Capture the cell that displays the provided text and extract its [X, Y] central coordinate. 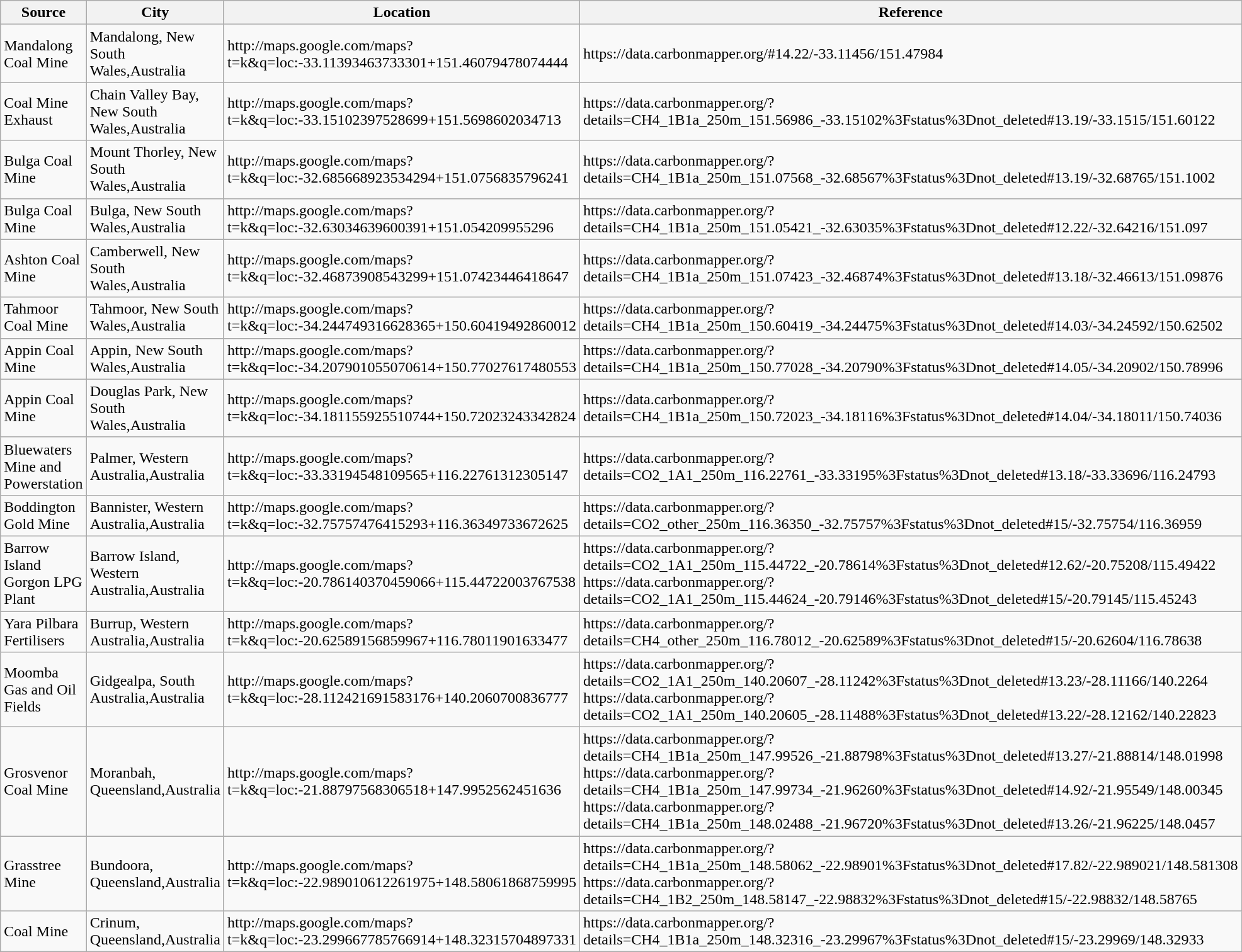
Barrow Island, Western Australia,Australia [155, 573]
Moomba Gas and Oil Fields [43, 690]
Mandalong, New South Wales,Australia [155, 54]
http://maps.google.com/maps?t=k&q=loc:-33.15102397528699+151.5698602034713 [402, 111]
http://maps.google.com/maps?t=k&q=loc:-34.207901055070614+150.77027617480553 [402, 359]
City [155, 13]
http://maps.google.com/maps?t=k&q=loc:-22.989010612261975+148.58061868759995 [402, 874]
Chain Valley Bay, New South Wales,Australia [155, 111]
Tahmoor, New South Wales,Australia [155, 317]
Appin, New South Wales,Australia [155, 359]
Location [402, 13]
Barrow Island Gorgon LPG Plant [43, 573]
Grasstree Mine [43, 874]
http://maps.google.com/maps?t=k&q=loc:-28.112421691583176+140.2060700836777 [402, 690]
Moranbah, Queensland,Australia [155, 782]
https://data.carbonmapper.org/?details=CH4_1B1a_250m_150.77028_-34.20790%3Fstatus%3Dnot_deleted#14.05/-34.20902/150.78996 [911, 359]
Gidgealpa, South Australia,Australia [155, 690]
http://maps.google.com/maps?t=k&q=loc:-21.88797568306518+147.9952562451636 [402, 782]
Coal Mine [43, 932]
Mount Thorley, New South Wales,Australia [155, 169]
http://maps.google.com/maps?t=k&q=loc:-32.46873908543299+151.07423446418647 [402, 268]
https://data.carbonmapper.org/?details=CH4_1B1a_250m_148.32316_-23.29967%3Fstatus%3Dnot_deleted#15/-23.29969/148.32933 [911, 932]
Grosvenor Coal Mine [43, 782]
https://data.carbonmapper.org/?details=CH4_1B1a_250m_150.60419_-34.24475%3Fstatus%3Dnot_deleted#14.03/-34.24592/150.62502 [911, 317]
http://maps.google.com/maps?t=k&q=loc:-34.244749316628365+150.60419492860012 [402, 317]
Reference [911, 13]
Bluewaters Mine and Powerstation [43, 466]
http://maps.google.com/maps?t=k&q=loc:-20.786140370459066+115.44722003767538 [402, 573]
Boddington Gold Mine [43, 515]
https://data.carbonmapper.org/?details=CH4_1B1a_250m_151.05421_-32.63035%3Fstatus%3Dnot_deleted#12.22/-32.64216/151.097 [911, 219]
Yara Pilbara Fertilisers [43, 631]
http://maps.google.com/maps?t=k&q=loc:-20.62589156859967+116.78011901633477 [402, 631]
Burrup, Western Australia,Australia [155, 631]
https://data.carbonmapper.org/?details=CH4_1B1a_250m_151.07423_-32.46874%3Fstatus%3Dnot_deleted#13.18/-32.46613/151.09876 [911, 268]
Bulga, New South Wales,Australia [155, 219]
http://maps.google.com/maps?t=k&q=loc:-33.11393463733301+151.46079478074444 [402, 54]
Bannister, Western Australia,Australia [155, 515]
Palmer, Western Australia,Australia [155, 466]
http://maps.google.com/maps?t=k&q=loc:-32.63034639600391+151.054209955296 [402, 219]
Source [43, 13]
Ashton Coal Mine [43, 268]
http://maps.google.com/maps?t=k&q=loc:-34.181155925510744+150.72023243342824 [402, 408]
http://maps.google.com/maps?t=k&q=loc:-32.685668923534294+151.0756835796241 [402, 169]
https://data.carbonmapper.org/?details=CH4_1B1a_250m_150.72023_-34.18116%3Fstatus%3Dnot_deleted#14.04/-34.18011/150.74036 [911, 408]
https://data.carbonmapper.org/#14.22/-33.11456/151.47984 [911, 54]
Mandalong Coal Mine [43, 54]
https://data.carbonmapper.org/?details=CH4_1B1a_250m_151.56986_-33.15102%3Fstatus%3Dnot_deleted#13.19/-33.1515/151.60122 [911, 111]
Douglas Park, New South Wales,Australia [155, 408]
https://data.carbonmapper.org/?details=CH4_1B1a_250m_151.07568_-32.68567%3Fstatus%3Dnot_deleted#13.19/-32.68765/151.1002 [911, 169]
https://data.carbonmapper.org/?details=CO2_other_250m_116.36350_-32.75757%3Fstatus%3Dnot_deleted#15/-32.75754/116.36959 [911, 515]
Coal Mine Exhaust [43, 111]
Crinum, Queensland,Australia [155, 932]
Tahmoor Coal Mine [43, 317]
Camberwell, New South Wales,Australia [155, 268]
Bundoora, Queensland,Australia [155, 874]
https://data.carbonmapper.org/?details=CO2_1A1_250m_116.22761_-33.33195%3Fstatus%3Dnot_deleted#13.18/-33.33696/116.24793 [911, 466]
https://data.carbonmapper.org/?details=CH4_other_250m_116.78012_-20.62589%3Fstatus%3Dnot_deleted#15/-20.62604/116.78638 [911, 631]
http://maps.google.com/maps?t=k&q=loc:-33.33194548109565+116.22761312305147 [402, 466]
http://maps.google.com/maps?t=k&q=loc:-23.299667785766914+148.32315704897331 [402, 932]
http://maps.google.com/maps?t=k&q=loc:-32.75757476415293+116.36349733672625 [402, 515]
